Provide the [X, Y] coordinate of the cell's center where the given text is located.  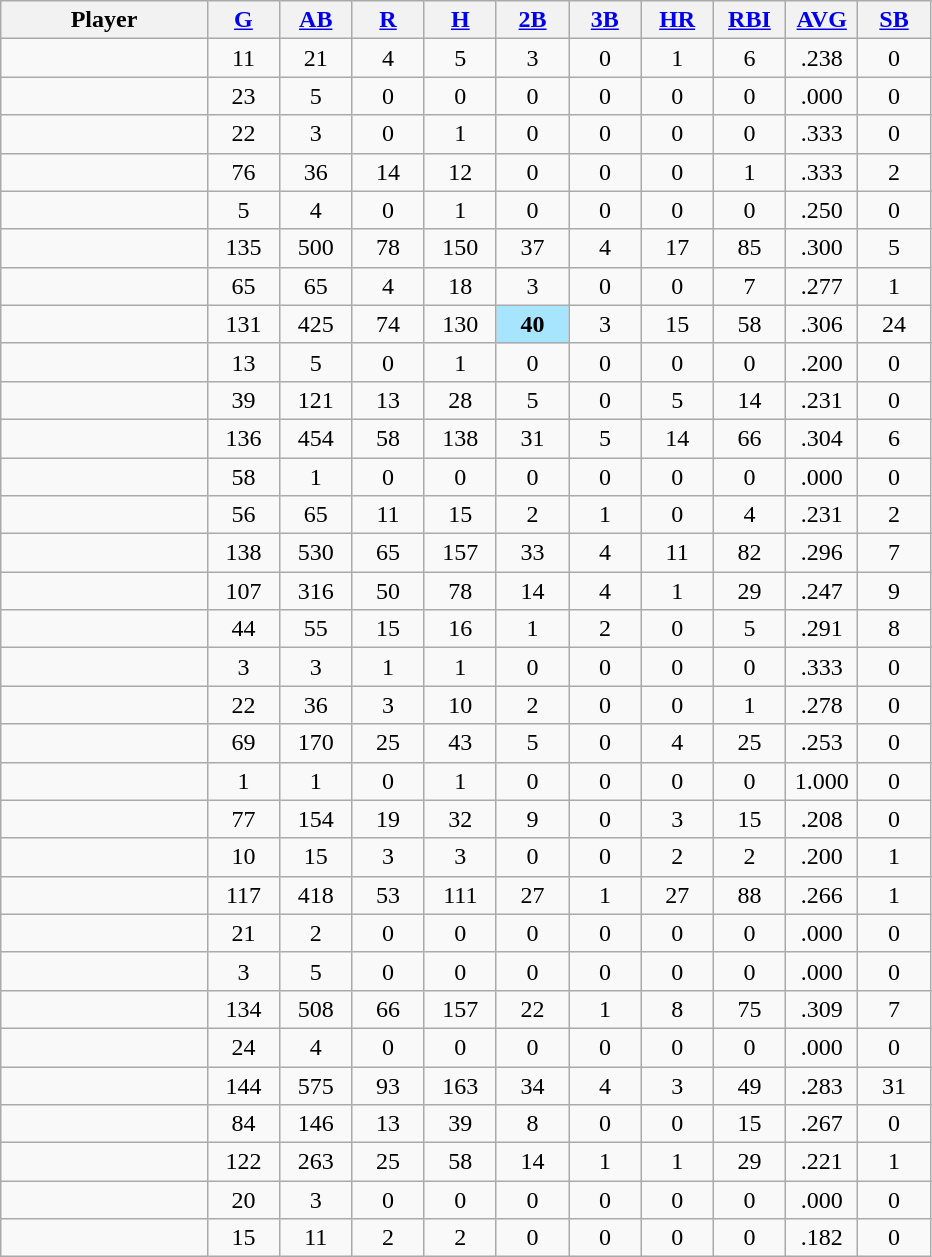
37 [532, 248]
.309 [822, 1009]
.238 [822, 58]
85 [749, 248]
32 [460, 819]
G [243, 20]
150 [460, 248]
.300 [822, 248]
.278 [822, 705]
82 [749, 553]
263 [316, 1162]
AB [316, 20]
530 [316, 553]
111 [460, 895]
76 [243, 172]
18 [460, 286]
50 [388, 591]
454 [316, 438]
75 [749, 1009]
49 [749, 1085]
20 [243, 1200]
121 [316, 400]
56 [243, 515]
131 [243, 324]
425 [316, 324]
55 [316, 629]
HR [677, 20]
44 [243, 629]
AVG [822, 20]
.267 [822, 1124]
122 [243, 1162]
RBI [749, 20]
146 [316, 1124]
88 [749, 895]
40 [532, 324]
107 [243, 591]
500 [316, 248]
.182 [822, 1238]
33 [532, 553]
.208 [822, 819]
.283 [822, 1085]
84 [243, 1124]
.221 [822, 1162]
508 [316, 1009]
.250 [822, 210]
.277 [822, 286]
77 [243, 819]
170 [316, 743]
117 [243, 895]
34 [532, 1085]
134 [243, 1009]
.291 [822, 629]
130 [460, 324]
43 [460, 743]
163 [460, 1085]
74 [388, 324]
23 [243, 96]
418 [316, 895]
1.000 [822, 781]
144 [243, 1085]
3B [605, 20]
.296 [822, 553]
.306 [822, 324]
12 [460, 172]
136 [243, 438]
69 [243, 743]
H [460, 20]
575 [316, 1085]
135 [243, 248]
154 [316, 819]
Player [104, 20]
93 [388, 1085]
19 [388, 819]
28 [460, 400]
.266 [822, 895]
R [388, 20]
.253 [822, 743]
.304 [822, 438]
16 [460, 629]
17 [677, 248]
2B [532, 20]
53 [388, 895]
.247 [822, 591]
316 [316, 591]
SB [894, 20]
